Detect which cell encompasses the target text, then output its (X, Y) center coordinate. 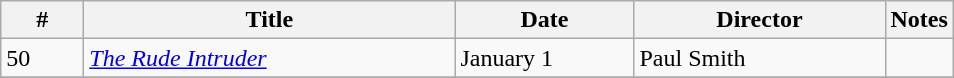
Notes (919, 20)
The Rude Intruder (270, 58)
Title (270, 20)
Date (544, 20)
50 (42, 58)
Paul Smith (760, 58)
January 1 (544, 58)
# (42, 20)
Director (760, 20)
